Provide the [X, Y] coordinate of the cell's center where the given text is located.  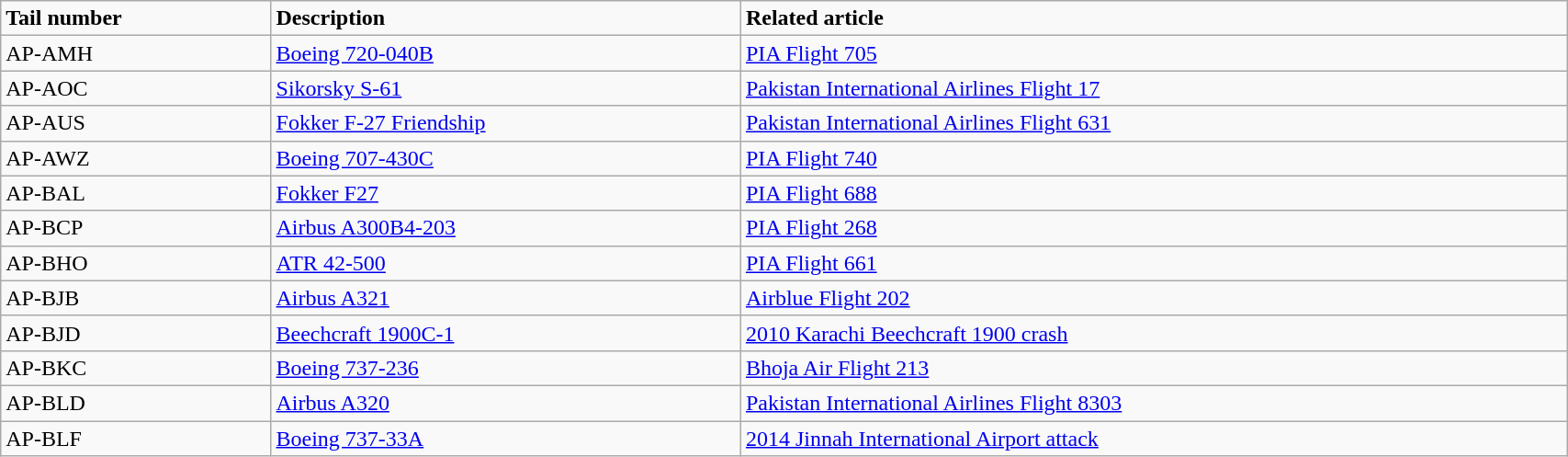
AP-AOC [136, 88]
Boeing 707-430C [505, 158]
AP-BAL [136, 193]
AP-BLF [136, 439]
PIA Flight 661 [1154, 263]
Airbus A321 [505, 298]
Boeing 720-040B [505, 53]
Boeing 737-236 [505, 368]
Sikorsky S-61 [505, 88]
Pakistan International Airlines Flight 631 [1154, 123]
PIA Flight 688 [1154, 193]
Related article [1154, 18]
AP-AMH [136, 53]
Airblue Flight 202 [1154, 298]
Airbus A300B4-203 [505, 228]
Pakistan International Airlines Flight 17 [1154, 88]
AP-BKC [136, 368]
AP-BJB [136, 298]
Fokker F27 [505, 193]
Boeing 737-33A [505, 439]
AP-BJD [136, 333]
AP-BCP [136, 228]
PIA Flight 705 [1154, 53]
2010 Karachi Beechcraft 1900 crash [1154, 333]
Tail number [136, 18]
Bhoja Air Flight 213 [1154, 368]
Beechcraft 1900C-1 [505, 333]
Airbus A320 [505, 403]
2014 Jinnah International Airport attack [1154, 439]
ATR 42-500 [505, 263]
PIA Flight 268 [1154, 228]
AP-BHO [136, 263]
Fokker F-27 Friendship [505, 123]
PIA Flight 740 [1154, 158]
AP-BLD [136, 403]
AP-AUS [136, 123]
Description [505, 18]
AP-AWZ [136, 158]
Pakistan International Airlines Flight 8303 [1154, 403]
